Detect which cell encompasses the target text, then output its [X, Y] center coordinate. 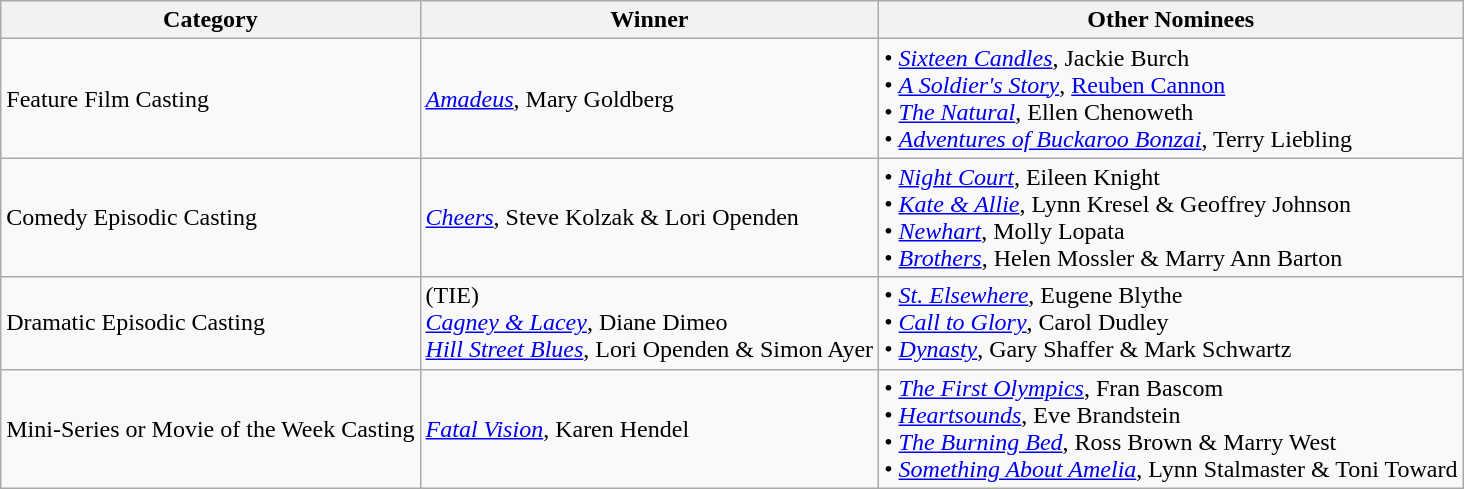
Amadeus, Mary Goldberg [650, 98]
Feature Film Casting [210, 98]
Other Nominees [1171, 20]
• St. Elsewhere, Eugene Blythe• Call to Glory, Carol Dudley• Dynasty, Gary Shaffer & Mark Schwartz [1171, 323]
Comedy Episodic Casting [210, 218]
Category [210, 20]
• Sixteen Candles, Jackie Burch• A Soldier's Story, Reuben Cannon• The Natural, Ellen Chenoweth• Adventures of Buckaroo Bonzai, Terry Liebling [1171, 98]
(TIE)Cagney & Lacey, Diane DimeoHill Street Blues, Lori Openden & Simon Ayer [650, 323]
Mini-Series or Movie of the Week Casting [210, 428]
• Night Court, Eileen Knight• Kate & Allie, Lynn Kresel & Geoffrey Johnson• Newhart, Molly Lopata• Brothers, Helen Mossler & Marry Ann Barton [1171, 218]
Winner [650, 20]
Fatal Vision, Karen Hendel [650, 428]
Dramatic Episodic Casting [210, 323]
Cheers, Steve Kolzak & Lori Openden [650, 218]
